From the cell containing the given text, extract its center point as (x, y) coordinate. 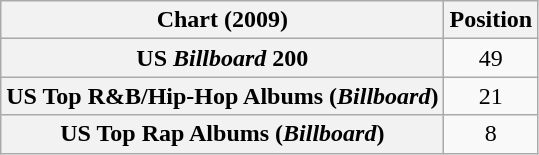
Chart (2009) (222, 20)
49 (491, 58)
US Top Rap Albums (Billboard) (222, 134)
Position (491, 20)
8 (491, 134)
US Top R&B/Hip-Hop Albums (Billboard) (222, 96)
US Billboard 200 (222, 58)
21 (491, 96)
